Locate the cell with the specified text and output its (x, y) center coordinate. 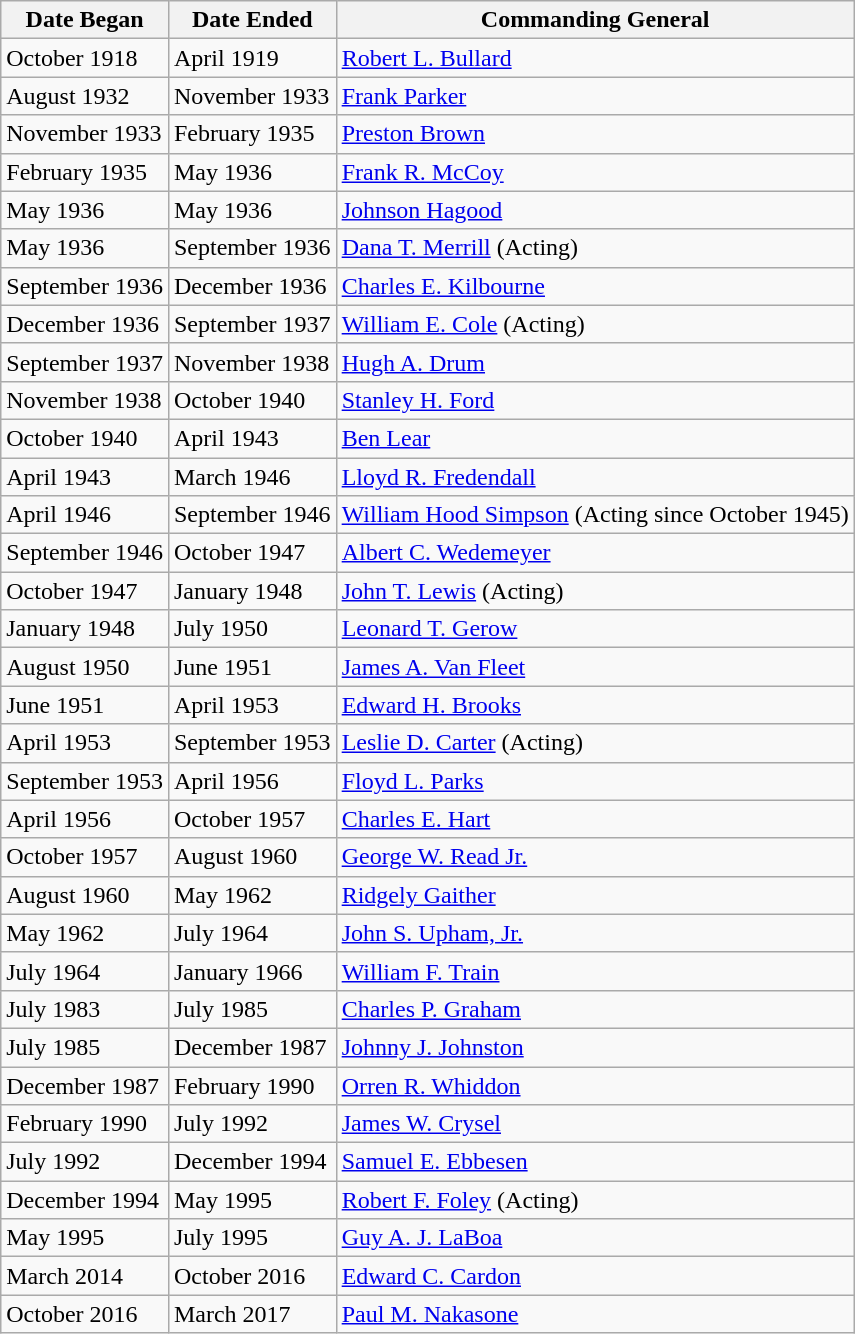
Robert L. Bullard (595, 58)
March 2014 (85, 1276)
Leslie D. Carter (Acting) (595, 743)
October 1918 (85, 58)
Lloyd R. Fredendall (595, 477)
Leonard T. Gerow (595, 629)
Charles E. Hart (595, 819)
Commanding General (595, 20)
William E. Cole (Acting) (595, 324)
Ben Lear (595, 438)
George W. Read Jr. (595, 857)
July 1995 (252, 1238)
Guy A. J. LaBoa (595, 1238)
Date Ended (252, 20)
January 1966 (252, 971)
Albert C. Wedemeyer (595, 553)
James W. Crysel (595, 1124)
Johnson Hagood (595, 210)
Edward C. Cardon (595, 1276)
Samuel E. Ebbesen (595, 1162)
John S. Upham, Jr. (595, 933)
August 1950 (85, 667)
April 1919 (252, 58)
Hugh A. Drum (595, 362)
Preston Brown (595, 134)
Charles E. Kilbourne (595, 286)
Dana T. Merrill (Acting) (595, 248)
March 1946 (252, 477)
Frank Parker (595, 96)
Floyd L. Parks (595, 781)
Robert F. Foley (Acting) (595, 1200)
Ridgely Gaither (595, 895)
Frank R. McCoy (595, 172)
Paul M. Nakasone (595, 1314)
Charles P. Graham (595, 1009)
John T. Lewis (Acting) (595, 591)
July 1983 (85, 1009)
William F. Train (595, 971)
Edward H. Brooks (595, 705)
Johnny J. Johnston (595, 1047)
James A. Van Fleet (595, 667)
March 2017 (252, 1314)
August 1932 (85, 96)
July 1950 (252, 629)
Stanley H. Ford (595, 400)
April 1946 (85, 515)
Date Began (85, 20)
William Hood Simpson (Acting since October 1945) (595, 515)
Orren R. Whiddon (595, 1085)
